Identify which cell holds the provided text, then report its (X, Y) central coordinate. 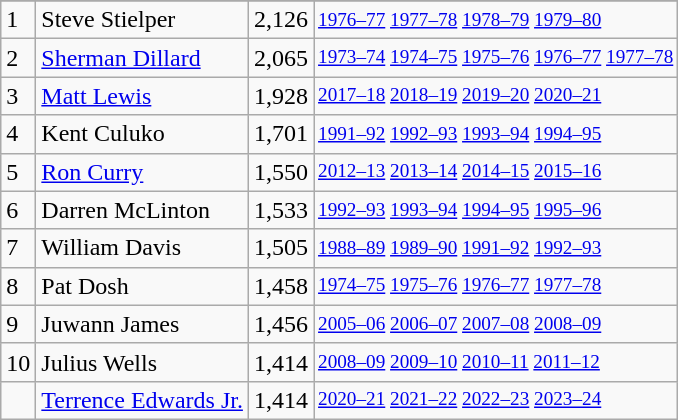
Steve Stielper (142, 20)
2 (18, 58)
1,456 (280, 324)
Terrence Edwards Jr. (142, 400)
8 (18, 286)
Kent Culuko (142, 134)
1991–92 1992–93 1993–94 1994–95 (496, 134)
5 (18, 172)
9 (18, 324)
2,126 (280, 20)
2017–18 2018–19 2019–20 2020–21 (496, 96)
William Davis (142, 248)
Matt Lewis (142, 96)
4 (18, 134)
2,065 (280, 58)
Darren McLinton (142, 210)
1,458 (280, 286)
2005–06 2006–07 2007–08 2008–09 (496, 324)
Sherman Dillard (142, 58)
1988–89 1989–90 1991–92 1992–93 (496, 248)
Julius Wells (142, 362)
6 (18, 210)
1973–74 1974–75 1975–76 1976–77 1977–78 (496, 58)
1,701 (280, 134)
7 (18, 248)
10 (18, 362)
1,505 (280, 248)
2008–09 2009–10 2010–11 2011–12 (496, 362)
1 (18, 20)
Juwann James (142, 324)
1,533 (280, 210)
Ron Curry (142, 172)
1,550 (280, 172)
1992–93 1993–94 1994–95 1995–96 (496, 210)
1974–75 1975–76 1976–77 1977–78 (496, 286)
2012–13 2013–14 2014–15 2015–16 (496, 172)
1,928 (280, 96)
1976–77 1977–78 1978–79 1979–80 (496, 20)
2020–21 2021–22 2022–23 2023–24 (496, 400)
3 (18, 96)
Pat Dosh (142, 286)
